Search for the cell housing the specified text and yield its [X, Y] center coordinate. 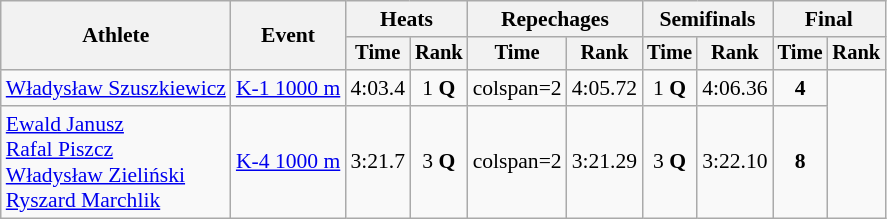
K-1 1000 m [288, 88]
Semifinals [707, 19]
Ewald JanuszRafal PiszczWładysław ZielińskiRyszard Marchlik [116, 162]
Final [829, 19]
4:05.72 [604, 88]
8 [800, 162]
4:06.36 [734, 88]
Repechages [556, 19]
Event [288, 36]
K-4 1000 m [288, 162]
3:21.7 [378, 162]
3:21.29 [604, 162]
3:22.10 [734, 162]
4 [800, 88]
Athlete [116, 36]
Władysław Szuszkiewicz [116, 88]
4:03.4 [378, 88]
Heats [406, 19]
